Return [X, Y] of the center of cell containing provided text 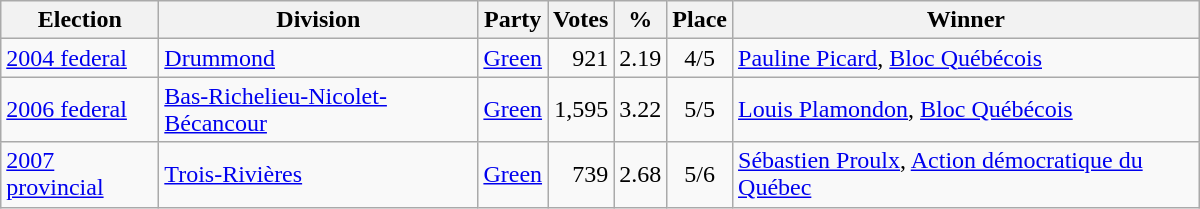
2.68 [640, 174]
2007 provincial [80, 174]
2004 federal [80, 58]
2006 federal [80, 110]
2.19 [640, 58]
Bas-Richelieu-Nicolet-Bécancour [318, 110]
5/6 [700, 174]
Trois-Rivières [318, 174]
5/5 [700, 110]
921 [581, 58]
% [640, 20]
739 [581, 174]
Winner [966, 20]
1,595 [581, 110]
Sébastien Proulx, Action démocratique du Québec [966, 174]
Drummond [318, 58]
Louis Plamondon, Bloc Québécois [966, 110]
4/5 [700, 58]
Votes [581, 20]
Party [513, 20]
Division [318, 20]
Pauline Picard, Bloc Québécois [966, 58]
3.22 [640, 110]
Election [80, 20]
Place [700, 20]
